Scan for the cell matching the given text and deliver its (x, y) coordinate at center. 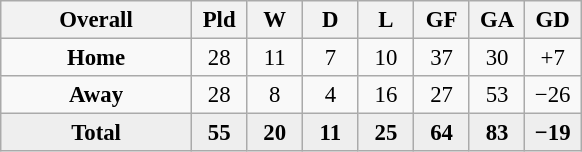
53 (497, 95)
30 (497, 58)
37 (442, 58)
GD (553, 20)
GF (442, 20)
20 (275, 133)
−26 (553, 95)
Away (96, 95)
27 (442, 95)
D (331, 20)
GA (497, 20)
Overall (96, 20)
+7 (553, 58)
55 (219, 133)
4 (331, 95)
Home (96, 58)
W (275, 20)
−19 (553, 133)
25 (386, 133)
Total (96, 133)
L (386, 20)
Pld (219, 20)
7 (331, 58)
10 (386, 58)
8 (275, 95)
83 (497, 133)
64 (442, 133)
16 (386, 95)
